Search for the cell housing the specified text and yield its [x, y] center coordinate. 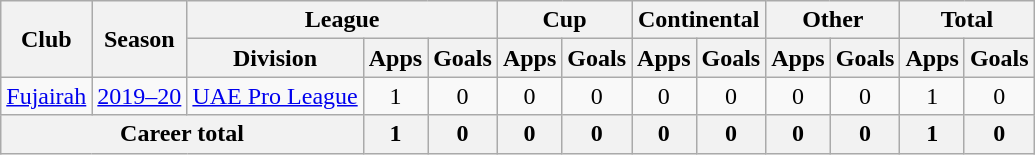
Career total [182, 134]
Club [46, 39]
Continental [699, 20]
2019–20 [140, 96]
Total [967, 20]
Division [275, 58]
League [342, 20]
Other [833, 20]
Cup [564, 20]
UAE Pro League [275, 96]
Season [140, 39]
Fujairah [46, 96]
